Search for the cell housing the specified text and yield its (x, y) center coordinate. 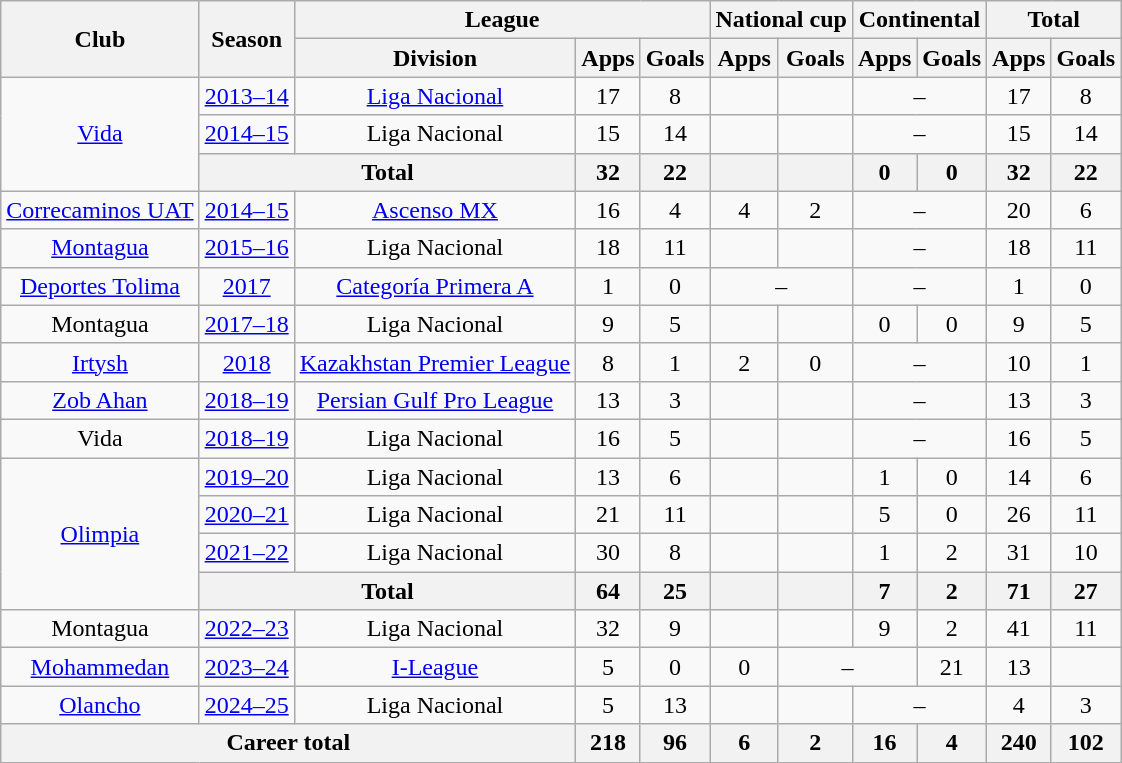
7 (884, 591)
Olimpia (100, 534)
2021–22 (246, 553)
2020–21 (246, 515)
Division (435, 58)
Zob Ahan (100, 400)
Career total (288, 743)
64 (608, 591)
Irtysh (100, 362)
71 (1019, 591)
26 (1019, 515)
2017–18 (246, 324)
102 (1086, 743)
League (502, 20)
2018 (246, 362)
218 (608, 743)
Deportes Tolima (100, 286)
National cup (781, 20)
Correcaminos UAT (100, 210)
41 (1019, 629)
2023–24 (246, 667)
2019–20 (246, 477)
Categoría Primera A (435, 286)
Continental (919, 20)
20 (1019, 210)
2015–16 (246, 248)
Persian Gulf Pro League (435, 400)
96 (675, 743)
Ascenso MX (435, 210)
30 (608, 553)
Season (246, 39)
27 (1086, 591)
Club (100, 39)
Mohammedan (100, 667)
2022–23 (246, 629)
31 (1019, 553)
25 (675, 591)
240 (1019, 743)
2013–14 (246, 96)
2017 (246, 286)
I-League (435, 667)
Olancho (100, 705)
2024–25 (246, 705)
Kazakhstan Premier League (435, 362)
